Determine the [x, y] coordinate at the center of the cell enclosing the given text.  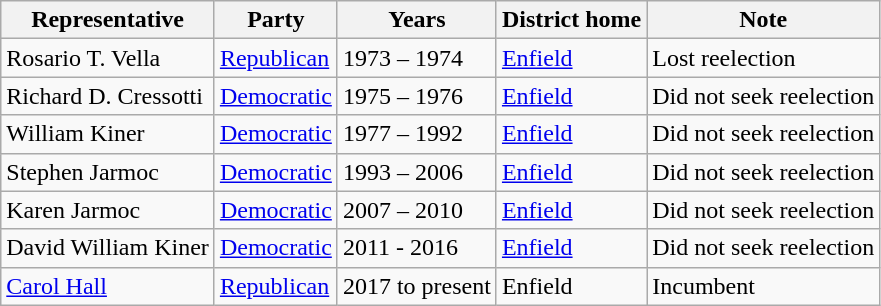
1975 – 1976 [416, 96]
Karen Jarmoc [108, 210]
Stephen Jarmoc [108, 172]
1993 – 2006 [416, 172]
Note [764, 20]
Incumbent [764, 286]
David William Kiner [108, 248]
District home [571, 20]
2011 - 2016 [416, 248]
Party [276, 20]
Years [416, 20]
Carol Hall [108, 286]
Lost reelection [764, 58]
William Kiner [108, 134]
2017 to present [416, 286]
1973 – 1974 [416, 58]
Richard D. Cressotti [108, 96]
2007 – 2010 [416, 210]
1977 – 1992 [416, 134]
Rosario T. Vella [108, 58]
Representative [108, 20]
